Determine the (X, Y) coordinate at the center of the cell enclosing the given text.  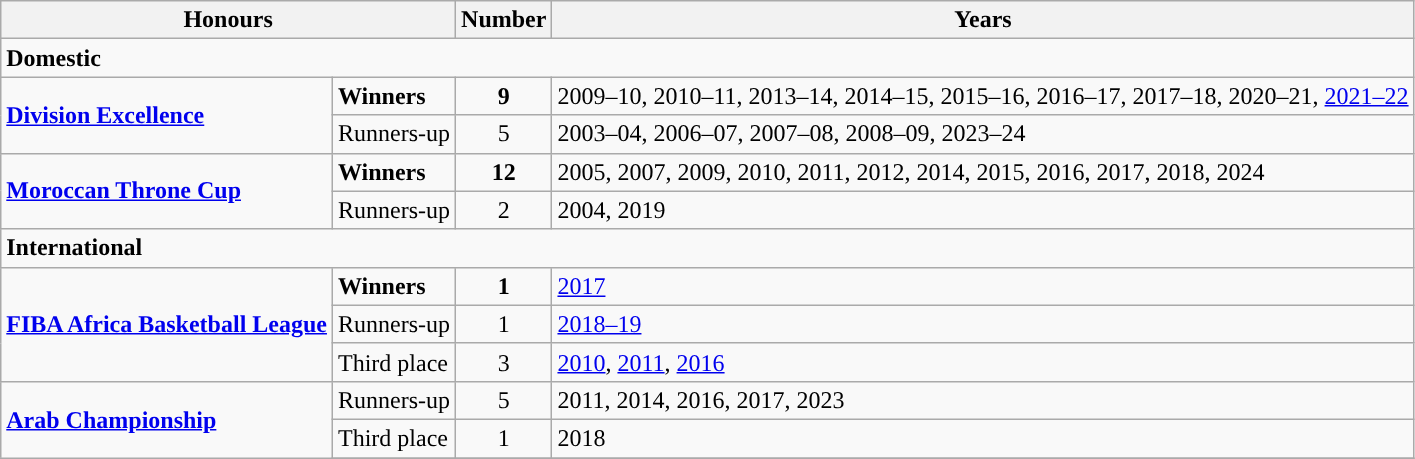
2 (504, 210)
9 (504, 96)
Domestic (708, 58)
Arab Championship (167, 419)
Years (983, 20)
2005, 2007, 2009, 2010, 2011, 2012, 2014, 2015, 2016, 2017, 2018, 2024 (983, 172)
International (708, 248)
Division Excellence (167, 115)
2003–04, 2006–07, 2007–08, 2008–09, 2023–24 (983, 134)
2004, 2019 (983, 210)
2018–19 (983, 324)
2018 (983, 438)
12 (504, 172)
Number (504, 20)
2009–10, 2010–11, 2013–14, 2014–15, 2015–16, 2016–17, 2017–18, 2020–21, 2021–22 (983, 96)
Honours (228, 20)
2017 (983, 286)
2010, 2011, 2016 (983, 362)
Moroccan Throne Cup (167, 191)
2011, 2014, 2016, 2017, 2023 (983, 400)
FIBA Africa Basketball League (167, 324)
3 (504, 362)
